From the cell containing the given text, extract its center point as [X, Y] coordinate. 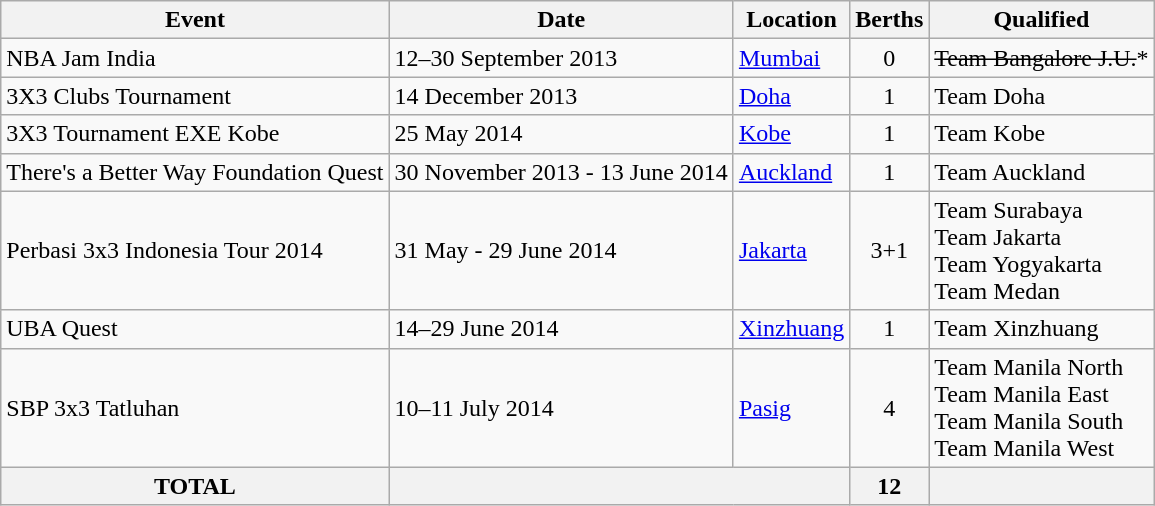
12 [890, 486]
Perbasi 3x3 Indonesia Tour 2014 [195, 250]
0 [890, 58]
Date [561, 20]
Team Kobe [1042, 134]
UBA Quest [195, 329]
Team Auckland [1042, 172]
There's a Better Way Foundation Quest [195, 172]
3X3 Tournament EXE Kobe [195, 134]
14–29 June 2014 [561, 329]
12–30 September 2013 [561, 58]
Berths [890, 20]
Kobe [791, 134]
25 May 2014 [561, 134]
NBA Jam India [195, 58]
TOTAL [195, 486]
Qualified [1042, 20]
Pasig [791, 408]
Team Xinzhuang [1042, 329]
14 December 2013 [561, 96]
3X3 Clubs Tournament [195, 96]
4 [890, 408]
Mumbai [791, 58]
Xinzhuang [791, 329]
Team Bangalore J.U.* [1042, 58]
Doha [791, 96]
10–11 July 2014 [561, 408]
Team SurabayaTeam JakartaTeam YogyakartaTeam Medan [1042, 250]
31 May - 29 June 2014 [561, 250]
30 November 2013 - 13 June 2014 [561, 172]
Jakarta [791, 250]
SBP 3x3 Tatluhan [195, 408]
Team Doha [1042, 96]
Location [791, 20]
3+1 [890, 250]
Team Manila NorthTeam Manila EastTeam Manila SouthTeam Manila West [1042, 408]
Auckland [791, 172]
Event [195, 20]
